Detect which cell encompasses the target text, then output its (x, y) center coordinate. 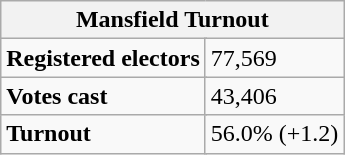
77,569 (274, 58)
Mansfield Turnout (172, 20)
56.0% (+1.2) (274, 134)
Turnout (104, 134)
Votes cast (104, 96)
Registered electors (104, 58)
43,406 (274, 96)
